Detect which cell encompasses the target text, then output its (x, y) center coordinate. 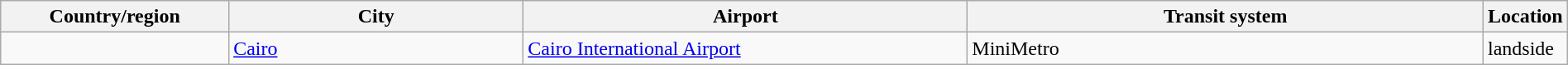
landside (1526, 48)
Location (1526, 17)
Country/region (115, 17)
Cairo International Airport (746, 48)
Transit system (1226, 17)
MiniMetro (1226, 48)
Cairo (376, 48)
Airport (746, 17)
City (376, 17)
